Detect which cell encompasses the target text, then output its (x, y) center coordinate. 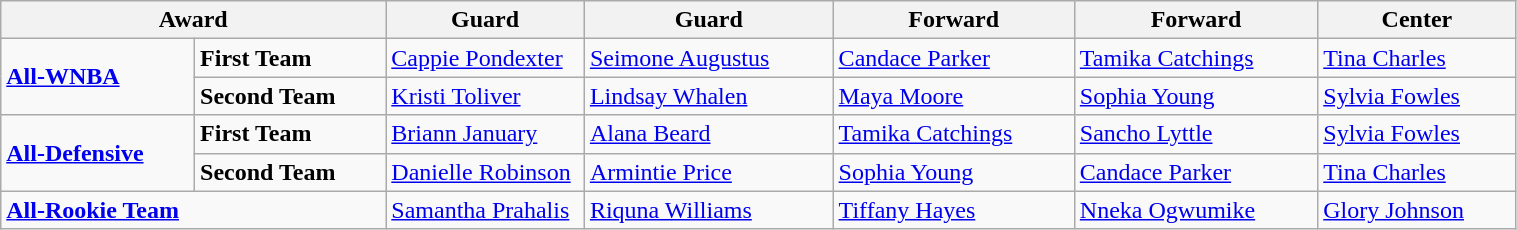
Riquna Williams (708, 210)
Glory Johnson (1417, 210)
Danielle Robinson (486, 172)
Armintie Price (708, 172)
Samantha Prahalis (486, 210)
Tiffany Hayes (954, 210)
All-Defensive (98, 153)
Lindsay Whalen (708, 96)
Cappie Pondexter (486, 58)
Nneka Ogwumike (1196, 210)
All-Rookie Team (194, 210)
Seimone Augustus (708, 58)
Sancho Lyttle (1196, 134)
Maya Moore (954, 96)
All-WNBA (98, 77)
Center (1417, 20)
Briann January (486, 134)
Alana Beard (708, 134)
Award (194, 20)
Kristi Toliver (486, 96)
